Return the [X, Y] coordinate for the center point of the cell that contains the specified text.  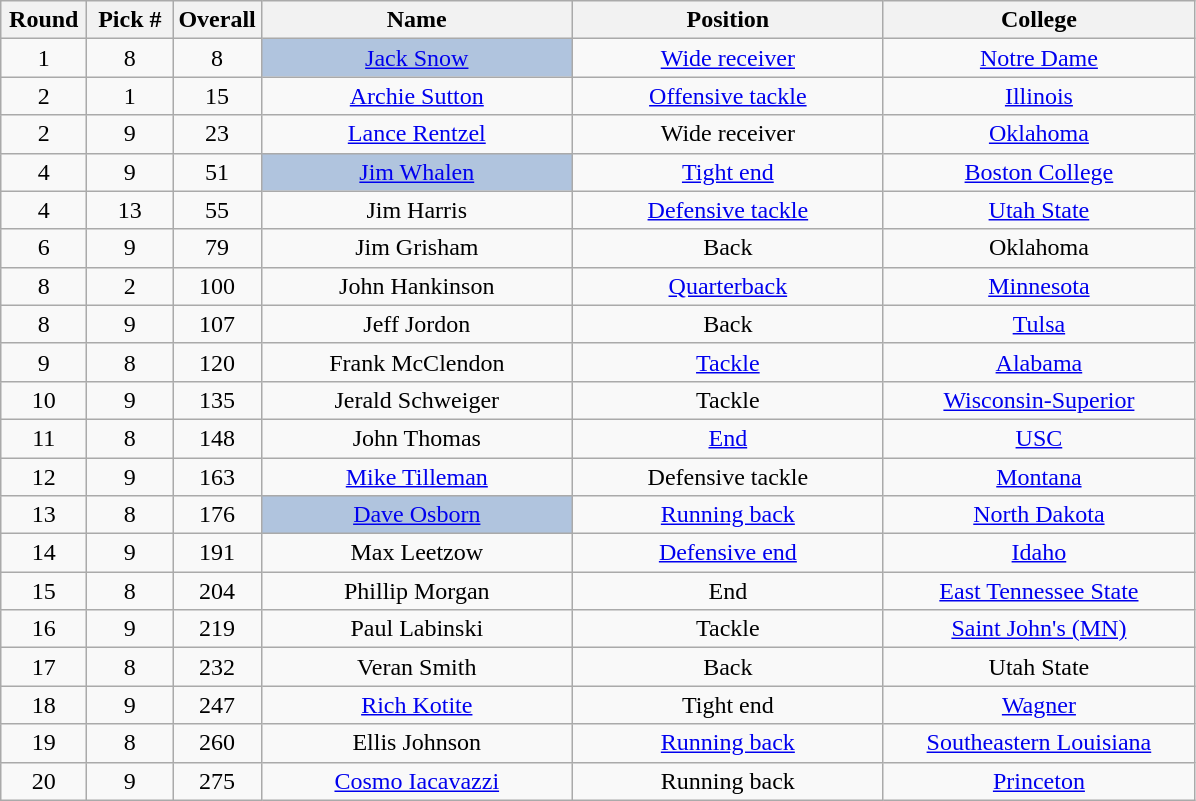
191 [217, 553]
275 [217, 781]
Illinois [1038, 96]
12 [44, 477]
260 [217, 743]
Overall [217, 20]
Southeastern Louisiana [1038, 743]
Paul Labinski [416, 629]
Saint John's (MN) [1038, 629]
51 [217, 172]
232 [217, 667]
19 [44, 743]
USC [1038, 438]
135 [217, 400]
Veran Smith [416, 667]
John Hankinson [416, 286]
100 [217, 286]
Pick # [130, 20]
Montana [1038, 477]
247 [217, 705]
Cosmo Iacavazzi [416, 781]
Name [416, 20]
College [1038, 20]
176 [217, 515]
14 [44, 553]
John Thomas [416, 438]
16 [44, 629]
Lance Rentzel [416, 134]
18 [44, 705]
Quarterback [728, 286]
Wagner [1038, 705]
79 [217, 248]
148 [217, 438]
Jack Snow [416, 58]
120 [217, 362]
Tulsa [1038, 324]
Wisconsin-Superior [1038, 400]
Offensive tackle [728, 96]
163 [217, 477]
55 [217, 210]
Boston College [1038, 172]
107 [217, 324]
11 [44, 438]
Jim Whalen [416, 172]
Jeff Jordon [416, 324]
Rich Kotite [416, 705]
Notre Dame [1038, 58]
Mike Tilleman [416, 477]
Archie Sutton [416, 96]
6 [44, 248]
17 [44, 667]
Ellis Johnson [416, 743]
10 [44, 400]
Jim Grisham [416, 248]
Max Leetzow [416, 553]
Phillip Morgan [416, 591]
Jerald Schweiger [416, 400]
Alabama [1038, 362]
Minnesota [1038, 286]
Position [728, 20]
Jim Harris [416, 210]
Frank McClendon [416, 362]
East Tennessee State [1038, 591]
20 [44, 781]
Defensive end [728, 553]
219 [217, 629]
North Dakota [1038, 515]
Princeton [1038, 781]
204 [217, 591]
Idaho [1038, 553]
23 [217, 134]
Round [44, 20]
Dave Osborn [416, 515]
